Find where the given text appears and provide that cell's center as (X, Y) coordinate. 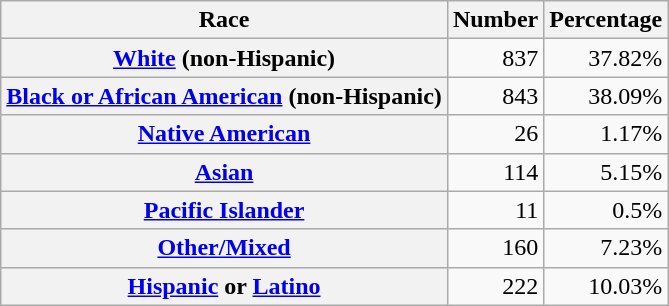
222 (495, 286)
Asian (224, 172)
26 (495, 134)
160 (495, 248)
Hispanic or Latino (224, 286)
Pacific Islander (224, 210)
5.15% (606, 172)
7.23% (606, 248)
38.09% (606, 96)
843 (495, 96)
10.03% (606, 286)
Number (495, 20)
Race (224, 20)
0.5% (606, 210)
114 (495, 172)
837 (495, 58)
37.82% (606, 58)
Other/Mixed (224, 248)
Percentage (606, 20)
White (non-Hispanic) (224, 58)
Native American (224, 134)
11 (495, 210)
Black or African American (non-Hispanic) (224, 96)
1.17% (606, 134)
